Search for the cell housing the specified text and yield its [x, y] center coordinate. 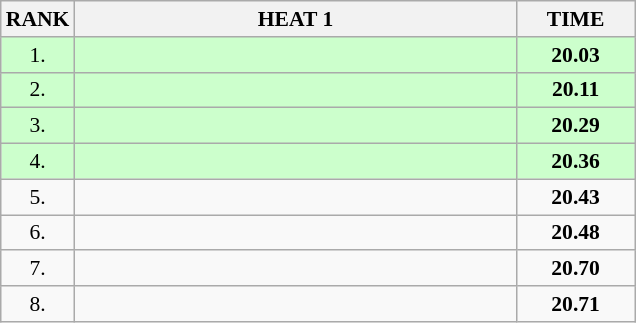
HEAT 1 [295, 19]
20.43 [576, 197]
4. [38, 162]
8. [38, 304]
RANK [38, 19]
20.71 [576, 304]
1. [38, 55]
3. [38, 126]
20.70 [576, 269]
20.36 [576, 162]
20.48 [576, 233]
7. [38, 269]
TIME [576, 19]
20.11 [576, 90]
20.29 [576, 126]
6. [38, 233]
2. [38, 90]
5. [38, 197]
20.03 [576, 55]
